Locate the cell with the specified text and output its (X, Y) center coordinate. 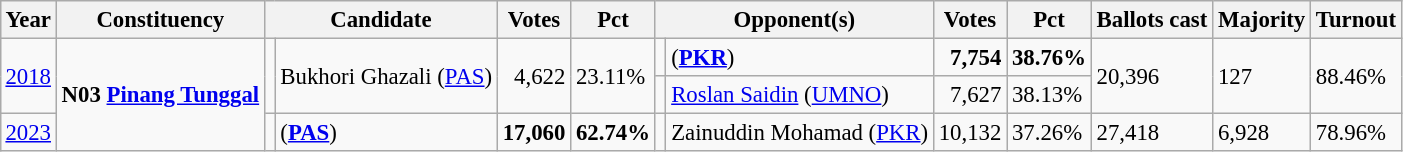
Majority (1262, 20)
7,627 (970, 95)
Roslan Saidin (UMNO) (800, 95)
2018 (28, 76)
23.11% (614, 76)
Zainuddin Mohamad (PKR) (800, 133)
7,754 (970, 57)
78.96% (1356, 133)
4,622 (534, 76)
10,132 (970, 133)
38.76% (1050, 57)
38.13% (1050, 95)
127 (1262, 76)
17,060 (534, 133)
Turnout (1356, 20)
(PAS) (386, 133)
N03 Pinang Tunggal (160, 94)
Candidate (380, 20)
Bukhori Ghazali (PAS) (386, 76)
Ballots cast (1152, 20)
Constituency (160, 20)
88.46% (1356, 76)
(PKR) (800, 57)
6,928 (1262, 133)
20,396 (1152, 76)
27,418 (1152, 133)
2023 (28, 133)
Opponent(s) (794, 20)
37.26% (1050, 133)
Year (28, 20)
62.74% (614, 133)
